Output the (X, Y) coordinate of the center of the cell containing the given text.  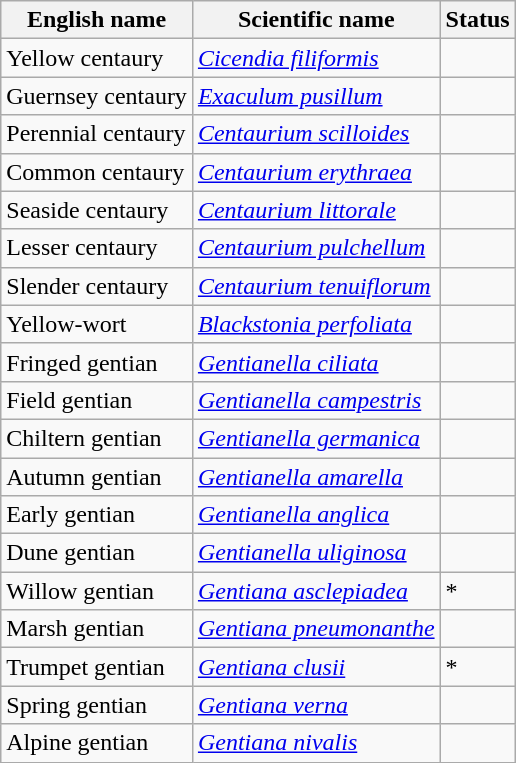
Gentiana nivalis (316, 743)
Gentianella campestris (316, 400)
Gentianella amarella (316, 477)
Exaculum pusillum (316, 96)
Fringed gentian (97, 362)
Centaurium pulchellum (316, 248)
Blackstonia perfoliata (316, 324)
Alpine gentian (97, 743)
Common centaury (97, 172)
Lesser centaury (97, 248)
Centaurium erythraea (316, 172)
Gentiana asclepiadea (316, 591)
English name (97, 20)
Seaside centaury (97, 210)
Chiltern gentian (97, 438)
Trumpet gentian (97, 667)
Perennial centaury (97, 134)
Guernsey centaury (97, 96)
Gentianella ciliata (316, 362)
Centaurium littorale (316, 210)
Marsh gentian (97, 629)
Yellow centaury (97, 58)
Gentiana clusii (316, 667)
Early gentian (97, 515)
Gentiana verna (316, 705)
Field gentian (97, 400)
Gentiana pneumonanthe (316, 629)
Gentianella uliginosa (316, 553)
Autumn gentian (97, 477)
Dune gentian (97, 553)
Slender centaury (97, 286)
Yellow-wort (97, 324)
Gentianella anglica (316, 515)
Centaurium tenuiflorum (316, 286)
Spring gentian (97, 705)
Centaurium scilloides (316, 134)
Scientific name (316, 20)
Status (478, 20)
Gentianella germanica (316, 438)
Cicendia filiformis (316, 58)
Willow gentian (97, 591)
